Determine the [X, Y] coordinate at the center of the cell enclosing the given text.  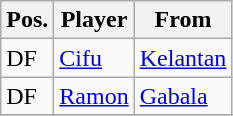
Cifu [94, 58]
From [183, 20]
Pos. [28, 20]
Ramon [94, 96]
Gabala [183, 96]
Player [94, 20]
Kelantan [183, 58]
